Detect which cell encompasses the target text, then output its [x, y] center coordinate. 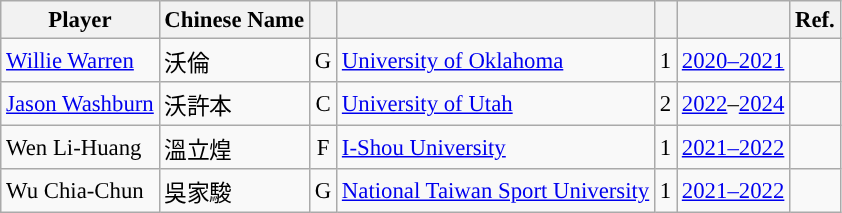
Willie Warren [80, 61]
沃許本 [234, 104]
Jason Washburn [80, 104]
2 [666, 104]
C [324, 104]
Chinese Name [234, 20]
溫立煌 [234, 148]
Player [80, 20]
Wu Chia-Chun [80, 191]
National Taiwan Sport University [496, 191]
2022–2024 [734, 104]
F [324, 148]
沃倫 [234, 61]
吳家駿 [234, 191]
University of Oklahoma [496, 61]
University of Utah [496, 104]
Wen Li-Huang [80, 148]
Ref. [815, 20]
2020–2021 [734, 61]
I-Shou University [496, 148]
